Determine the [X, Y] coordinate at the center of the cell enclosing the given text.  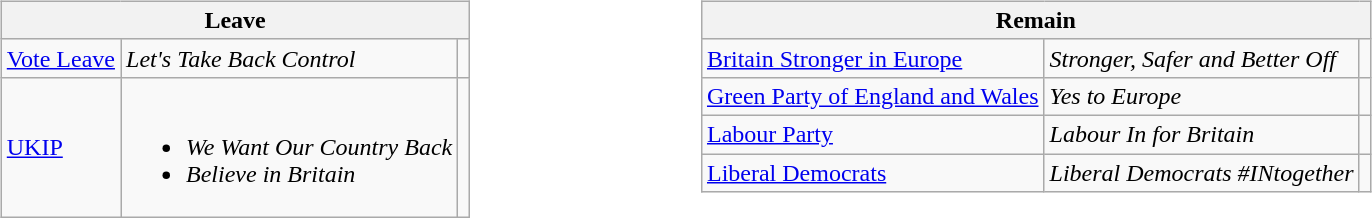
We Want Our Country BackBelieve in Britain [288, 147]
Liberal Democrats [872, 173]
Stronger, Safer and Better Off [1202, 58]
UKIP [60, 147]
Labour In for Britain [1202, 134]
Green Party of England and Wales [872, 96]
Labour Party [872, 134]
Remain [1036, 20]
Liberal Democrats #INtogether [1202, 173]
Britain Stronger in Europe [872, 58]
Leave [235, 20]
Let's Take Back Control [288, 58]
Yes to Europe [1202, 96]
Vote Leave [60, 58]
